Search for the cell housing the specified text and yield its (X, Y) center coordinate. 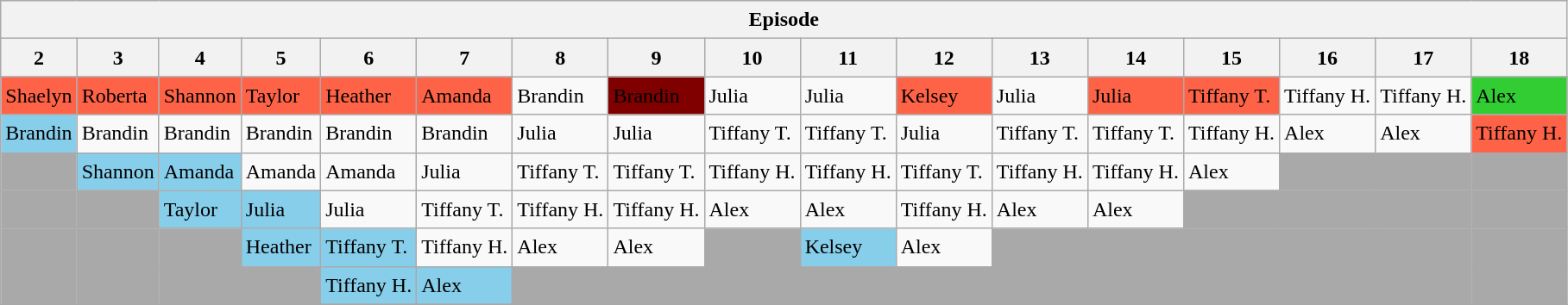
3 (117, 58)
6 (369, 58)
13 (1039, 58)
Roberta (117, 96)
14 (1136, 58)
10 (753, 58)
17 (1424, 58)
8 (561, 58)
2 (39, 58)
11 (847, 58)
4 (200, 58)
Shaelyn (39, 96)
Episode (784, 20)
7 (464, 58)
5 (280, 58)
16 (1327, 58)
18 (1519, 58)
12 (944, 58)
15 (1231, 58)
9 (656, 58)
